For the text-containing cell, return its midpoint in (X, Y) coordinate format. 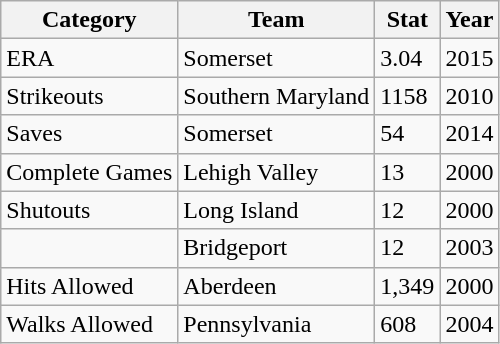
Shutouts (90, 210)
2015 (470, 58)
2014 (470, 134)
Category (90, 20)
Complete Games (90, 172)
2004 (470, 324)
Pennsylvania (276, 324)
608 (408, 324)
13 (408, 172)
Team (276, 20)
Year (470, 20)
Stat (408, 20)
Lehigh Valley (276, 172)
3.04 (408, 58)
2010 (470, 96)
Strikeouts (90, 96)
Saves (90, 134)
Bridgeport (276, 248)
1,349 (408, 286)
ERA (90, 58)
Aberdeen (276, 286)
1158 (408, 96)
Walks Allowed (90, 324)
Southern Maryland (276, 96)
Hits Allowed (90, 286)
54 (408, 134)
Long Island (276, 210)
2003 (470, 248)
